For the text-containing cell, return its midpoint in [X, Y] coordinate format. 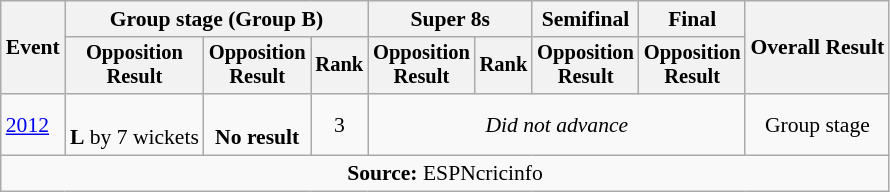
Semifinal [586, 19]
3 [339, 124]
Group stage [817, 124]
Source: ESPNcricinfo [446, 174]
Overall Result [817, 48]
Final [692, 19]
Group stage (Group B) [216, 19]
Did not advance [556, 124]
2012 [33, 124]
No result [258, 124]
Super 8s [450, 19]
Event [33, 48]
L by 7 wickets [134, 124]
